Capture the cell that displays the provided text and extract its (x, y) central coordinate. 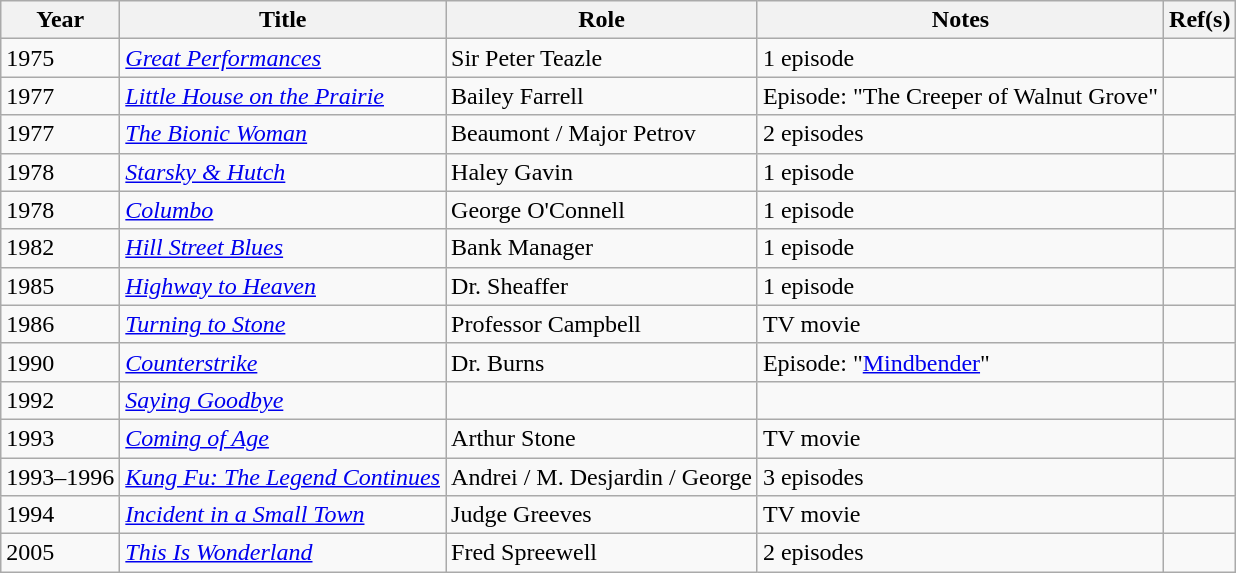
1990 (60, 362)
Haley Gavin (602, 172)
Notes (960, 20)
Highway to Heaven (283, 286)
Arthur Stone (602, 438)
1993–1996 (60, 477)
Coming of Age (283, 438)
Dr. Burns (602, 362)
Saying Goodbye (283, 400)
1993 (60, 438)
Episode: "Mindbender" (960, 362)
Dr. Sheaffer (602, 286)
Andrei / M. Desjardin / George (602, 477)
Judge Greeves (602, 515)
Beaumont / Major Petrov (602, 134)
Incident in a Small Town (283, 515)
Episode: "The Creeper of Walnut Grove" (960, 96)
Starsky & Hutch (283, 172)
Columbo (283, 210)
2005 (60, 553)
Great Performances (283, 58)
1986 (60, 324)
Hill Street Blues (283, 248)
Counterstrike (283, 362)
This Is Wonderland (283, 553)
Title (283, 20)
1975 (60, 58)
1985 (60, 286)
Professor Campbell (602, 324)
Sir Peter Teazle (602, 58)
3 episodes (960, 477)
Role (602, 20)
Bailey Farrell (602, 96)
1982 (60, 248)
The Bionic Woman (283, 134)
Bank Manager (602, 248)
Year (60, 20)
Kung Fu: The Legend Continues (283, 477)
Turning to Stone (283, 324)
Little House on the Prairie (283, 96)
Fred Spreewell (602, 553)
Ref(s) (1200, 20)
George O'Connell (602, 210)
1992 (60, 400)
1994 (60, 515)
